Locate the cell with the specified text and output its (X, Y) center coordinate. 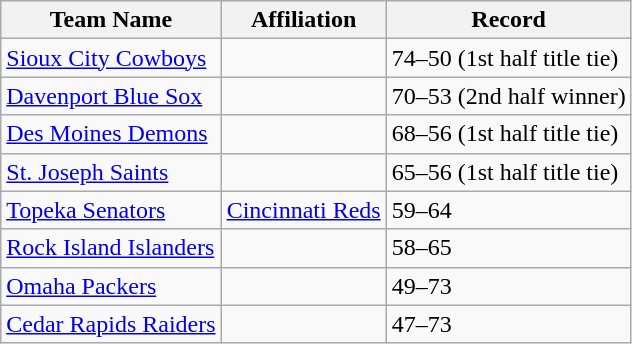
74–50 (1st half title tie) (508, 58)
68–56 (1st half title tie) (508, 134)
70–53 (2nd half winner) (508, 96)
65–56 (1st half title tie) (508, 172)
Davenport Blue Sox (111, 96)
St. Joseph Saints (111, 172)
Des Moines Demons (111, 134)
47–73 (508, 324)
Rock Island Islanders (111, 248)
Team Name (111, 20)
49–73 (508, 286)
Record (508, 20)
Cincinnati Reds (304, 210)
Topeka Senators (111, 210)
59–64 (508, 210)
Affiliation (304, 20)
Cedar Rapids Raiders (111, 324)
58–65 (508, 248)
Sioux City Cowboys (111, 58)
Omaha Packers (111, 286)
